Search for the cell housing the specified text and yield its [X, Y] center coordinate. 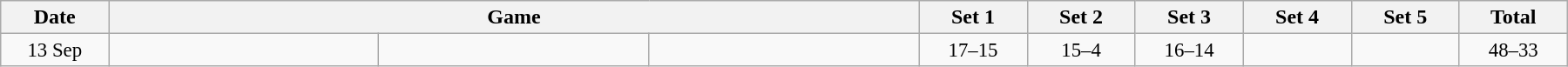
Set 5 [1405, 17]
17–15 [973, 50]
16–14 [1189, 50]
13 Sep [55, 50]
Set 4 [1297, 17]
Set 3 [1189, 17]
Set 1 [973, 17]
Set 2 [1081, 17]
Game [514, 17]
48–33 [1513, 50]
Date [55, 17]
15–4 [1081, 50]
Total [1513, 17]
